Return the (x, y) coordinate for the center point of the cell that contains the specified text.  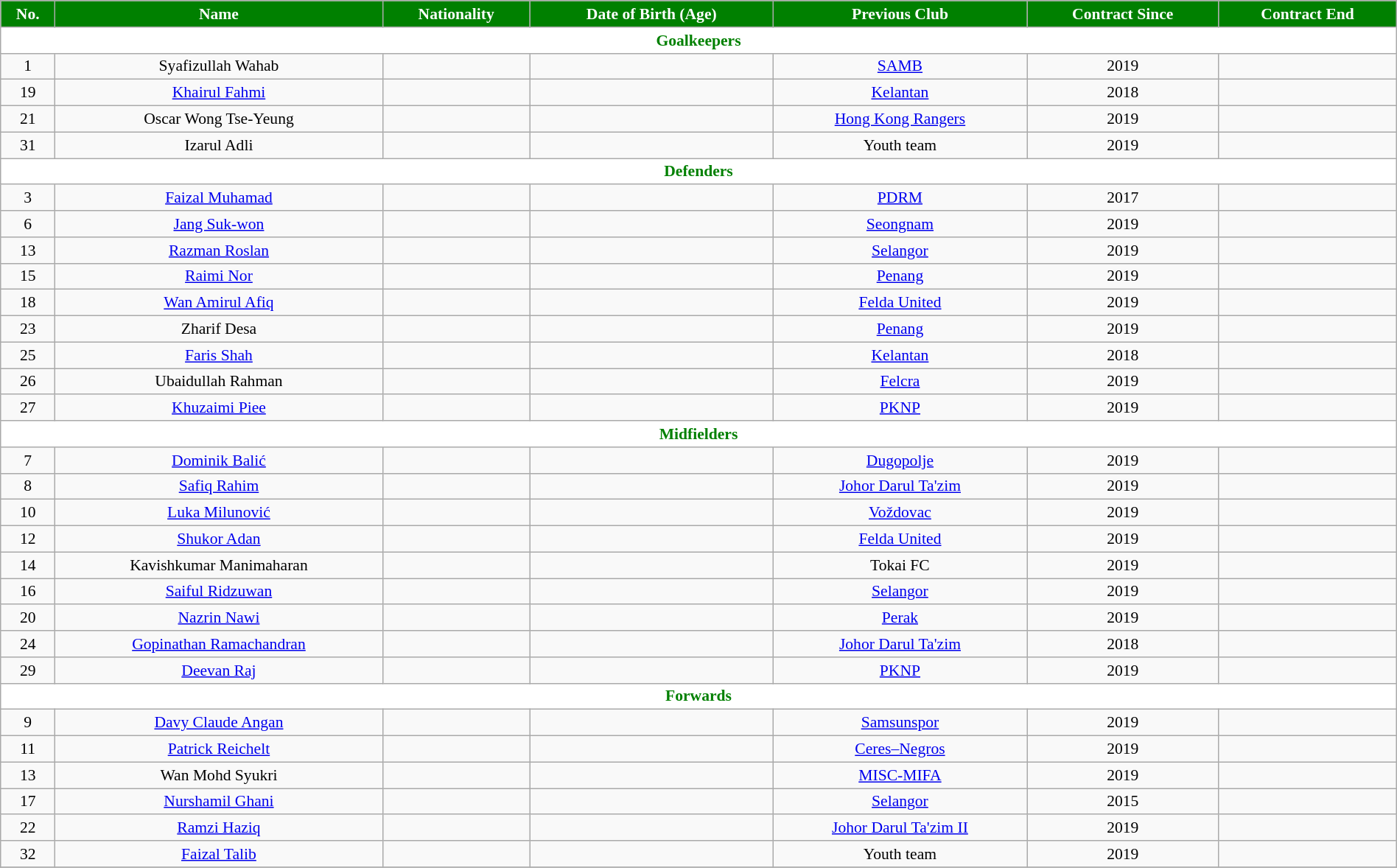
26 (28, 382)
Midfielders (698, 434)
Forwards (698, 696)
20 (28, 618)
Name (219, 14)
Khairul Fahmi (219, 93)
29 (28, 671)
9 (28, 723)
Safiq Rahim (219, 486)
Faizal Talib (219, 854)
17 (28, 802)
PDRM (900, 198)
Hong Kong Rangers (900, 119)
Luka Milunović (219, 513)
Dominik Balić (219, 461)
Patrick Reichelt (219, 749)
21 (28, 119)
Davy Claude Angan (219, 723)
Nurshamil Ghani (219, 802)
Ramzi Haziq (219, 828)
Oscar Wong Tse-Yeung (219, 119)
24 (28, 644)
18 (28, 303)
Razman Roslan (219, 251)
16 (28, 592)
Kavishkumar Manimaharan (219, 565)
Johor Darul Ta'zim II (900, 828)
Zharif Desa (219, 329)
8 (28, 486)
32 (28, 854)
Wan Amirul Afiq (219, 303)
22 (28, 828)
Perak (900, 618)
Seongnam (900, 224)
MISC-MIFA (900, 775)
6 (28, 224)
Ubaidullah Rahman (219, 382)
2017 (1123, 198)
10 (28, 513)
Raimi Nor (219, 276)
Voždovac (900, 513)
12 (28, 539)
25 (28, 355)
Contract End (1307, 14)
Tokai FC (900, 565)
Shukor Adan (219, 539)
Dugopolje (900, 461)
Saiful Ridzuwan (219, 592)
Wan Mohd Syukri (219, 775)
11 (28, 749)
15 (28, 276)
Khuzaimi Piee (219, 408)
Ceres–Negros (900, 749)
19 (28, 93)
7 (28, 461)
Deevan Raj (219, 671)
Samsunspor (900, 723)
Defenders (698, 172)
Date of Birth (Age) (651, 14)
Goalkeepers (698, 41)
31 (28, 145)
Jang Suk-won (219, 224)
Previous Club (900, 14)
Felcra (900, 382)
Contract Since (1123, 14)
Izarul Adli (219, 145)
Faris Shah (219, 355)
27 (28, 408)
SAMB (900, 66)
Gopinathan Ramachandran (219, 644)
2015 (1123, 802)
Nazrin Nawi (219, 618)
Faizal Muhamad (219, 198)
14 (28, 565)
23 (28, 329)
3 (28, 198)
No. (28, 14)
Syafizullah Wahab (219, 66)
1 (28, 66)
Nationality (456, 14)
